Find where the given text appears and provide that cell's center as (X, Y) coordinate. 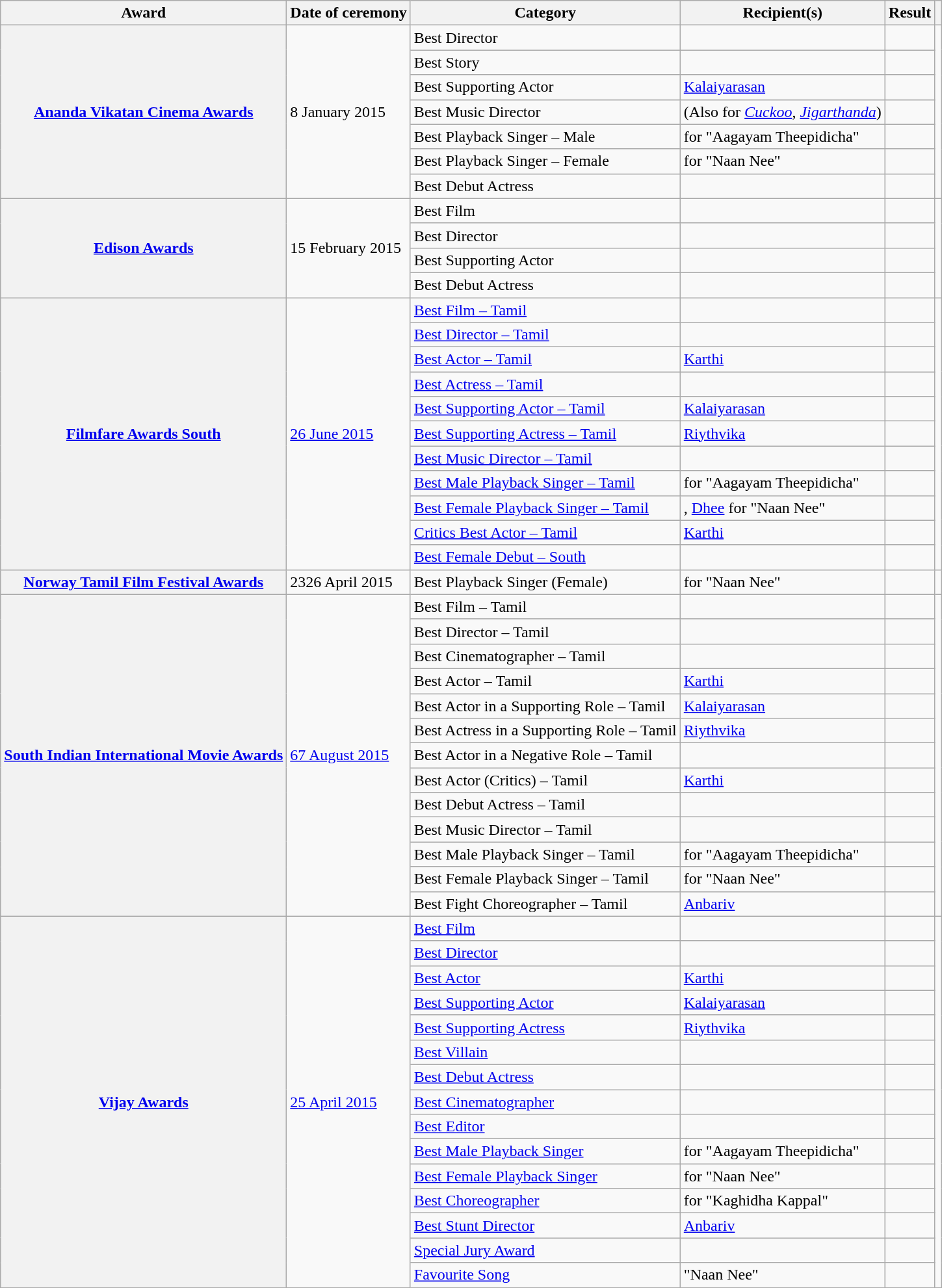
(Also for Cuckoo, Jigarthanda) (783, 112)
Award (144, 13)
25 April 2015 (348, 1101)
Ananda Vikatan Cinema Awards (144, 112)
Best Actor (545, 978)
Best Supporting Actress – Tamil (545, 434)
Favourite Song (545, 1275)
Best Actor (Critics) – Tamil (545, 780)
Filmfare Awards South (144, 434)
Norway Tamil Film Festival Awards (144, 582)
Special Jury Award (545, 1250)
Best Music Director (545, 112)
26 June 2015 (348, 434)
Edison Awards (144, 248)
Result (909, 13)
Best Female Playback Singer (545, 1176)
Best Fight Choreographer – Tamil (545, 904)
Best Story (545, 62)
Recipient(s) (783, 13)
Best Actor in a Supporting Role – Tamil (545, 705)
Best Playback Singer – Female (545, 161)
Best Supporting Actress (545, 1027)
Best Debut Actress – Tamil (545, 805)
Best Actress in a Supporting Role – Tamil (545, 731)
Critics Best Actor – Tamil (545, 532)
Category (545, 13)
"Naan Nee" (783, 1275)
Date of ceremony (348, 13)
Best Actor in a Negative Role – Tamil (545, 756)
Best Editor (545, 1127)
Best Male Playback Singer (545, 1151)
Best Playback Singer (Female) (545, 582)
67 August 2015 (348, 756)
2326 April 2015 (348, 582)
Best Female Debut – South (545, 557)
South Indian International Movie Awards (144, 756)
Best Villain (545, 1052)
Best Playback Singer – Male (545, 137)
Best Cinematographer – Tamil (545, 656)
8 January 2015 (348, 112)
Best Cinematographer (545, 1102)
Vijay Awards (144, 1101)
Best Supporting Actor – Tamil (545, 409)
for "Kaghidha Kappal" (783, 1201)
15 February 2015 (348, 248)
Best Stunt Director (545, 1226)
Best Choreographer (545, 1201)
Best Actress – Tamil (545, 384)
, Dhee for "Naan Nee" (783, 508)
